Detect which cell encompasses the target text, then output its (x, y) center coordinate. 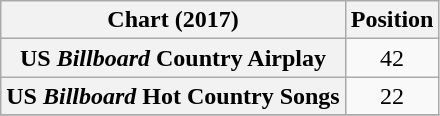
Chart (2017) (173, 20)
US Billboard Hot Country Songs (173, 96)
Position (392, 20)
22 (392, 96)
US Billboard Country Airplay (173, 58)
42 (392, 58)
